Search for the cell housing the specified text and yield its [X, Y] center coordinate. 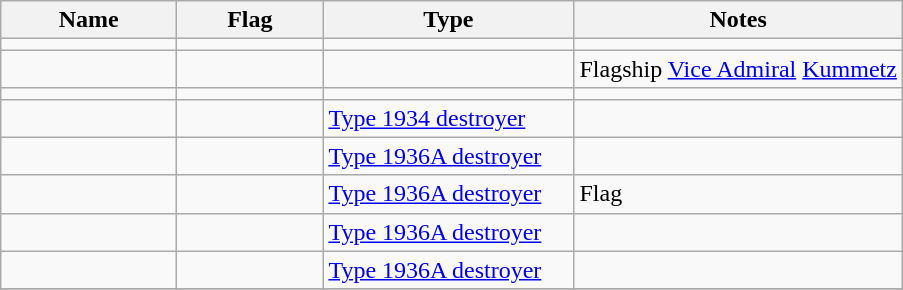
Name [89, 20]
Type 1934 destroyer [448, 118]
Type [448, 20]
Flagship Vice Admiral Kummetz [738, 69]
Notes [738, 20]
